For the text-containing cell, return its midpoint in (X, Y) coordinate format. 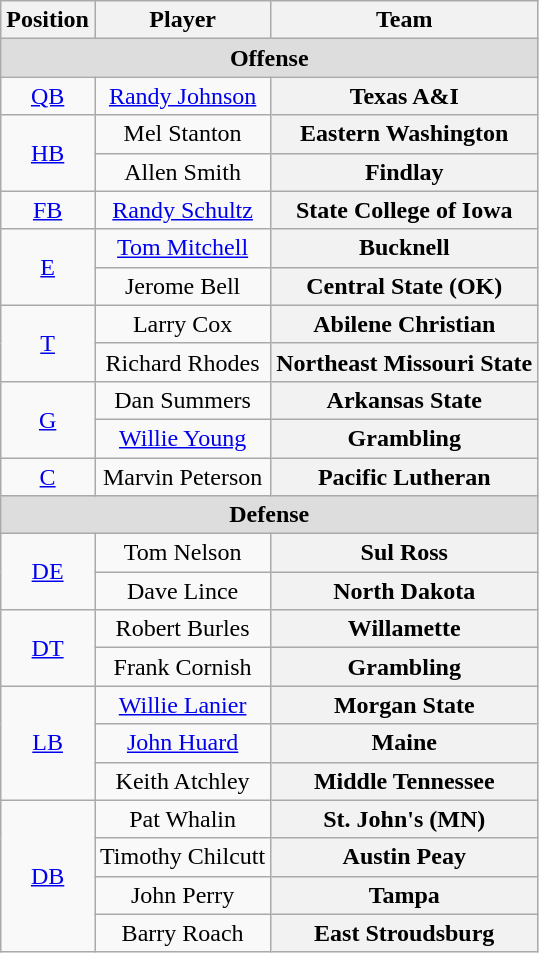
East Stroudsburg (404, 933)
Pat Whalin (182, 819)
Willie Lanier (182, 705)
Offense (270, 58)
Randy Johnson (182, 96)
Robert Burles (182, 629)
Morgan State (404, 705)
Randy Schultz (182, 210)
John Perry (182, 895)
North Dakota (404, 591)
John Huard (182, 743)
G (48, 419)
Willamette (404, 629)
Maine (404, 743)
Eastern Washington (404, 134)
Dan Summers (182, 400)
HB (48, 153)
Defense (270, 515)
Tampa (404, 895)
Pacific Lutheran (404, 477)
Team (404, 20)
Mel Stanton (182, 134)
Allen Smith (182, 172)
DE (48, 572)
Position (48, 20)
Findlay (404, 172)
Abilene Christian (404, 324)
Tom Mitchell (182, 248)
Central State (OK) (404, 286)
LB (48, 743)
St. John's (MN) (404, 819)
Jerome Bell (182, 286)
E (48, 267)
Northeast Missouri State (404, 362)
Richard Rhodes (182, 362)
Larry Cox (182, 324)
T (48, 343)
Sul Ross (404, 553)
FB (48, 210)
DB (48, 876)
Player (182, 20)
Bucknell (404, 248)
State College of Iowa (404, 210)
Keith Atchley (182, 781)
QB (48, 96)
Frank Cornish (182, 667)
Willie Young (182, 438)
Dave Lince (182, 591)
Tom Nelson (182, 553)
Arkansas State (404, 400)
Middle Tennessee (404, 781)
Austin Peay (404, 857)
Barry Roach (182, 933)
Marvin Peterson (182, 477)
DT (48, 648)
Timothy Chilcutt (182, 857)
C (48, 477)
Texas A&I (404, 96)
